Find where the given text appears and provide that cell's center as [x, y] coordinate. 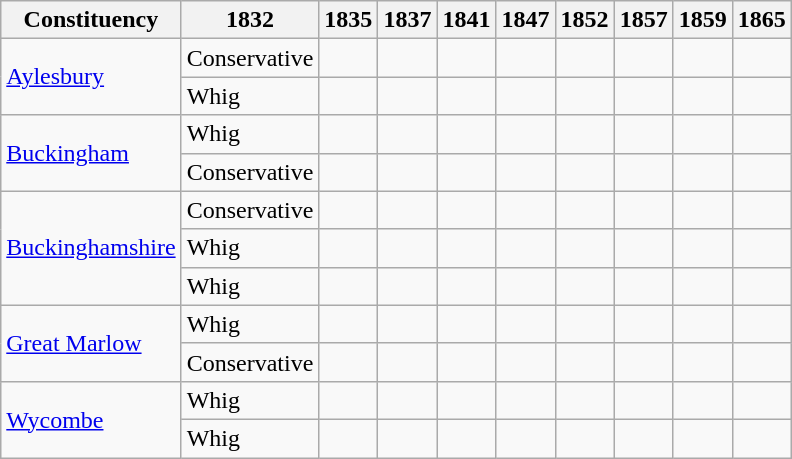
1859 [702, 20]
Buckinghamshire [91, 248]
1852 [584, 20]
1865 [762, 20]
Wycombe [91, 419]
Buckingham [91, 153]
1847 [526, 20]
1835 [348, 20]
Aylesbury [91, 77]
1857 [644, 20]
Great Marlow [91, 343]
Constituency [91, 20]
1837 [408, 20]
1832 [250, 20]
1841 [466, 20]
